Scan for the cell matching the given text and deliver its [x, y] coordinate at center. 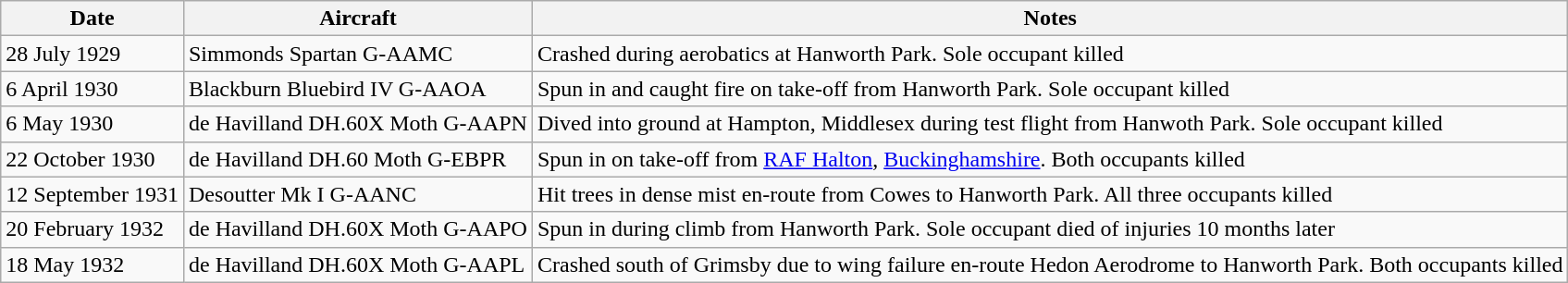
Crashed south of Grimsby due to wing failure en-route Hedon Aerodrome to Hanworth Park. Both occupants killed [1049, 265]
Aircraft [357, 18]
Spun in on take-off from RAF Halton, Buckinghamshire. Both occupants killed [1049, 159]
Notes [1049, 18]
6 April 1930 [93, 89]
20 February 1932 [93, 229]
18 May 1932 [93, 265]
de Havilland DH.60X Moth G-AAPN [357, 124]
12 September 1931 [93, 194]
Desoutter Mk I G-AANC [357, 194]
Spun in and caught fire on take-off from Hanworth Park. Sole occupant killed [1049, 89]
Date [93, 18]
Hit trees in dense mist en-route from Cowes to Hanworth Park. All three occupants killed [1049, 194]
de Havilland DH.60X Moth G-AAPO [357, 229]
22 October 1930 [93, 159]
de Havilland DH.60X Moth G-AAPL [357, 265]
28 July 1929 [93, 54]
de Havilland DH.60 Moth G-EBPR [357, 159]
Simmonds Spartan G-AAMC [357, 54]
Dived into ground at Hampton, Middlesex during test flight from Hanwoth Park. Sole occupant killed [1049, 124]
Spun in during climb from Hanworth Park. Sole occupant died of injuries 10 months later [1049, 229]
Crashed during aerobatics at Hanworth Park. Sole occupant killed [1049, 54]
6 May 1930 [93, 124]
Blackburn Bluebird IV G-AAOA [357, 89]
